Pinpoint the cell where the given text exists, returning its (X, Y) midpoint coordinate. 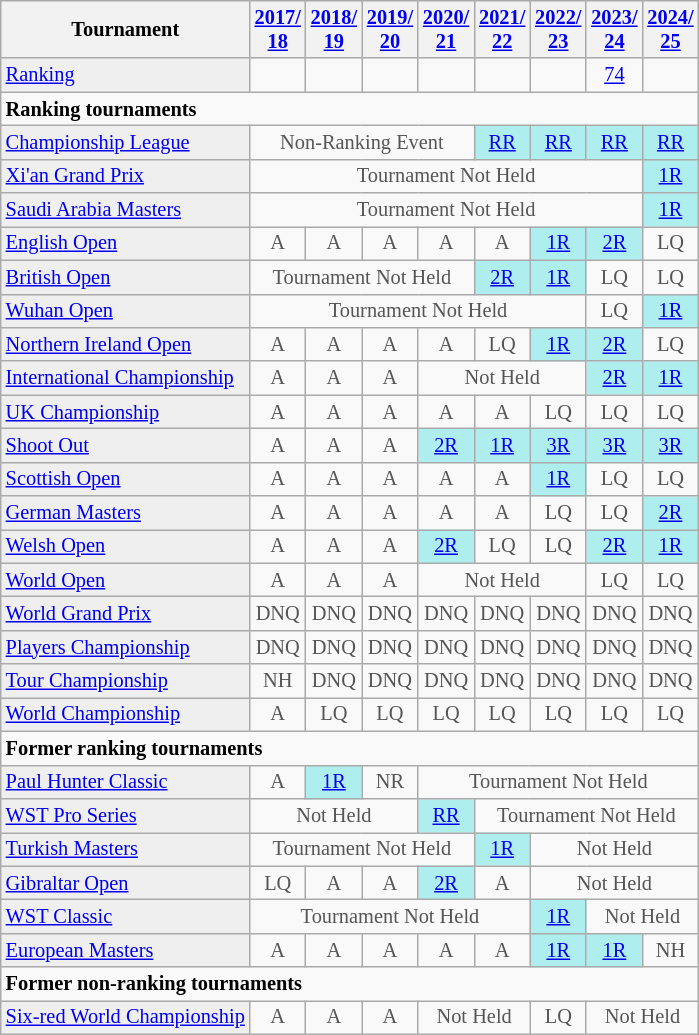
Northern Ireland Open (126, 344)
Welsh Open (126, 546)
Players Championship (126, 647)
Six-red World Championship (126, 1017)
Ranking tournaments (350, 109)
2022/23 (558, 29)
Championship League (126, 142)
German Masters (126, 513)
74 (614, 75)
UK Championship (126, 412)
Non-Ranking Event (362, 142)
Gibraltar Open (126, 883)
English Open (126, 243)
Wuhan Open (126, 311)
British Open (126, 277)
European Masters (126, 950)
2017/18 (278, 29)
Tour Championship (126, 681)
WST Pro Series (126, 815)
Saudi Arabia Masters (126, 210)
International Championship (126, 378)
Former ranking tournaments (350, 748)
WST Classic (126, 916)
Tournament (126, 29)
World Championship (126, 714)
2020/21 (446, 29)
Shoot Out (126, 445)
2023/24 (614, 29)
Ranking (126, 75)
Scottish Open (126, 479)
2019/20 (390, 29)
Former non-ranking tournaments (350, 984)
2018/19 (334, 29)
2024/25 (670, 29)
World Open (126, 580)
NR (390, 782)
2021/22 (502, 29)
Xi'an Grand Prix (126, 176)
Paul Hunter Classic (126, 782)
World Grand Prix (126, 613)
Turkish Masters (126, 849)
